Scan for the cell matching the given text and deliver its [X, Y] coordinate at center. 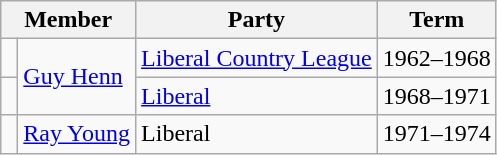
1962–1968 [436, 58]
Ray Young [77, 134]
1968–1971 [436, 96]
Member [68, 20]
Party [257, 20]
1971–1974 [436, 134]
Guy Henn [77, 77]
Liberal Country League [257, 58]
Term [436, 20]
